Detect which cell encompasses the target text, then output its (x, y) center coordinate. 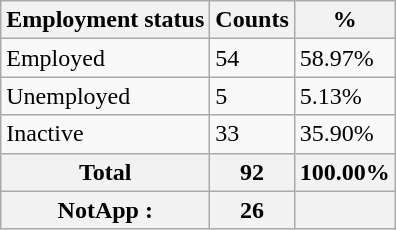
26 (252, 210)
NotApp : (106, 210)
92 (252, 172)
Inactive (106, 134)
5.13% (344, 96)
% (344, 20)
54 (252, 58)
Employment status (106, 20)
5 (252, 96)
Total (106, 172)
Counts (252, 20)
33 (252, 134)
100.00% (344, 172)
58.97% (344, 58)
35.90% (344, 134)
Employed (106, 58)
Unemployed (106, 96)
